Return the [x, y] coordinate for the center point of the cell that contains the specified text.  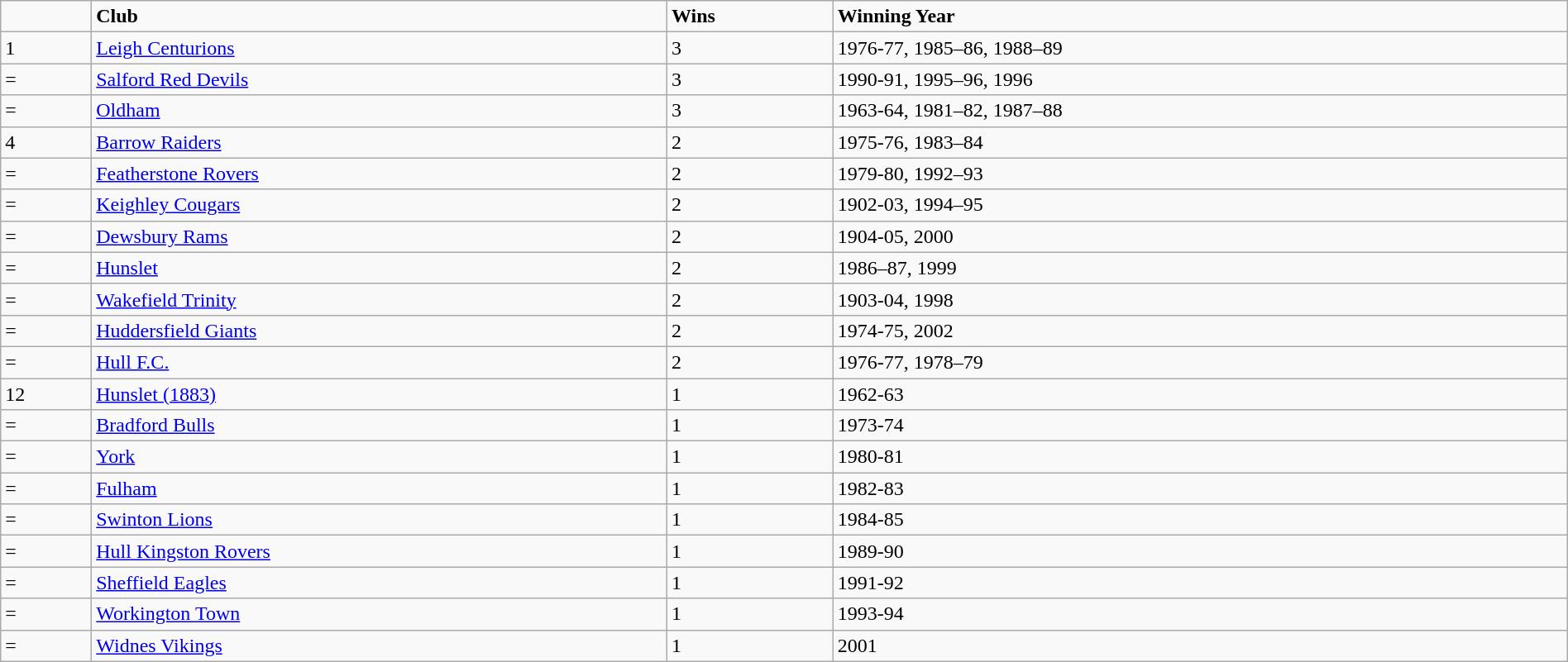
Hunslet (1883) [380, 394]
1904-05, 2000 [1200, 236]
Hull Kingston Rovers [380, 551]
Fulham [380, 488]
Hunslet [380, 268]
1903-04, 1998 [1200, 299]
Club [380, 17]
Bradford Bulls [380, 426]
1989-90 [1200, 551]
1975-76, 1983–84 [1200, 142]
1984-85 [1200, 520]
Sheffield Eagles [380, 583]
1902-03, 1994–95 [1200, 205]
Swinton Lions [380, 520]
Barrow Raiders [380, 142]
1982-83 [1200, 488]
Featherstone Rovers [380, 174]
Wins [749, 17]
4 [46, 142]
Huddersfield Giants [380, 331]
Wakefield Trinity [380, 299]
1991-92 [1200, 583]
Winning Year [1200, 17]
1979-80, 1992–93 [1200, 174]
Workington Town [380, 614]
1976-77, 1978–79 [1200, 362]
1986–87, 1999 [1200, 268]
Salford Red Devils [380, 79]
1993-94 [1200, 614]
Leigh Centurions [380, 48]
Dewsbury Rams [380, 236]
12 [46, 394]
1990-91, 1995–96, 1996 [1200, 79]
1963-64, 1981–82, 1987–88 [1200, 111]
1980-81 [1200, 457]
Widnes Vikings [380, 645]
Oldham [380, 111]
2001 [1200, 645]
1962-63 [1200, 394]
Keighley Cougars [380, 205]
1974-75, 2002 [1200, 331]
1973-74 [1200, 426]
York [380, 457]
1976-77, 1985–86, 1988–89 [1200, 48]
Hull F.C. [380, 362]
